Return (x, y) of the center of cell containing provided text 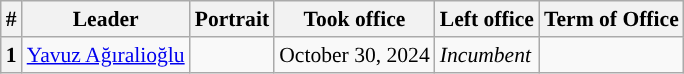
Term of Office (612, 19)
October 30, 2024 (354, 55)
Took office (354, 19)
# (12, 19)
Yavuz Ağıralioğlu (106, 55)
Left office (487, 19)
1 (12, 55)
Leader (106, 19)
Incumbent (487, 55)
Portrait (232, 19)
